Scan for the cell matching the given text and deliver its (x, y) coordinate at center. 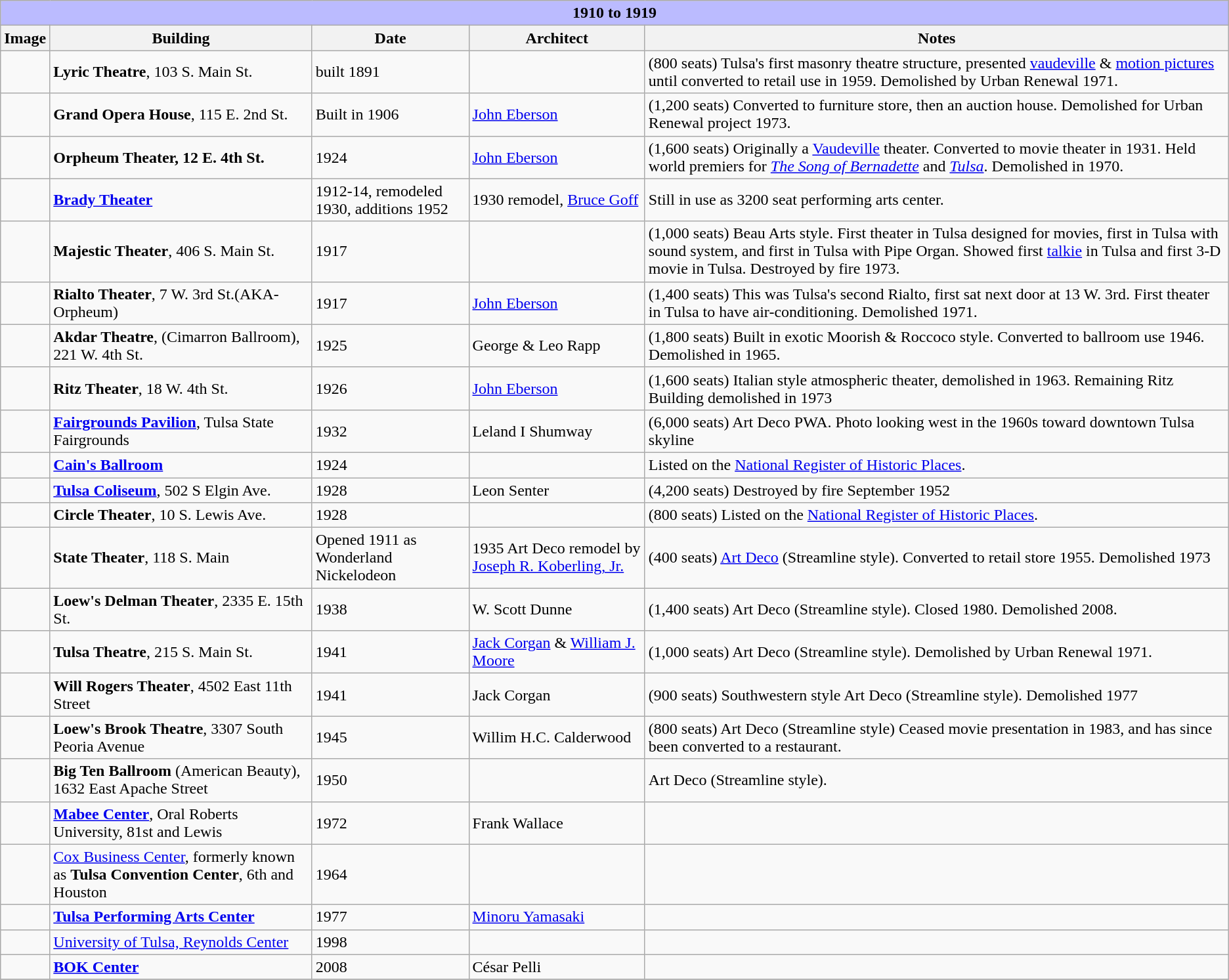
Jack Corgan (557, 694)
1930 remodel, Bruce Goff (557, 200)
César Pelli (557, 967)
Date (390, 38)
Built in 1906 (390, 114)
Loew's Brook Theatre, 3307 South Peoria Avenue (181, 738)
(800 seats) Art Deco (Streamline style) Ceased movie presentation in 1983, and has since been converted to a restaurant. (936, 738)
1950 (390, 780)
1964 (390, 874)
1935 Art Deco remodel by Joseph R. Koberling, Jr. (557, 558)
1998 (390, 942)
Tulsa Theatre, 215 S. Main St. (181, 652)
Leland I Shumway (557, 431)
University of Tulsa, Reynolds Center (181, 942)
Rialto Theater, 7 W. 3rd St.(AKA-Orpheum) (181, 303)
built 1891 (390, 72)
1938 (390, 609)
1977 (390, 917)
(6,000 seats) Art Deco PWA. Photo looking west in the 1960s toward downtown Tulsa skyline (936, 431)
BOK Center (181, 967)
Opened 1911 as Wonderland Nickelodeon (390, 558)
(4,200 seats) Destroyed by fire September 1952 (936, 490)
State Theater, 118 S. Main (181, 558)
(800 seats) Listed on the National Register of Historic Places. (936, 515)
Lyric Theatre, 103 S. Main St. (181, 72)
Image (25, 38)
(1,200 seats) Converted to furniture store, then an auction house. Demolished for Urban Renewal project 1973. (936, 114)
(1,400 seats) Art Deco (Streamline style). Closed 1980. Demolished 2008. (936, 609)
Jack Corgan & William J. Moore (557, 652)
Majestic Theater, 406 S. Main St. (181, 251)
(1,600 seats) Italian style atmospheric theater, demolished in 1963. Remaining Ritz Building demolished in 1973 (936, 389)
Fairgrounds Pavilion, Tulsa State Fairgrounds (181, 431)
2008 (390, 967)
Leon Senter (557, 490)
George & Leo Rapp (557, 345)
Will Rogers Theater, 4502 East 11th Street (181, 694)
(1,800 seats) Built in exotic Moorish & Roccoco style. Converted to ballroom use 1946. Demolished in 1965. (936, 345)
Architect (557, 38)
Circle Theater, 10 S. Lewis Ave. (181, 515)
Notes (936, 38)
Tulsa Performing Arts Center (181, 917)
1932 (390, 431)
(400 seats) Art Deco (Streamline style). Converted to retail store 1955. Demolished 1973 (936, 558)
Brady Theater (181, 200)
Still in use as 3200 seat performing arts center. (936, 200)
Loew's Delman Theater, 2335 E. 15th St. (181, 609)
Grand Opera House, 115 E. 2nd St. (181, 114)
Orpheum Theater, 12 E. 4th St. (181, 158)
Minoru Yamasaki (557, 917)
Big Ten Ballroom (American Beauty), 1632 East Apache Street (181, 780)
1926 (390, 389)
1945 (390, 738)
Listed on the National Register of Historic Places. (936, 465)
1972 (390, 823)
1912-14, remodeled 1930, additions 1952 (390, 200)
Willim H.C. Calderwood (557, 738)
Art Deco (Streamline style). (936, 780)
Akdar Theatre, (Cimarron Ballroom), 221 W. 4th St. (181, 345)
Frank Wallace (557, 823)
(1,000 seats) Art Deco (Streamline style). Demolished by Urban Renewal 1971. (936, 652)
(1,400 seats) This was Tulsa's second Rialto, first sat next door at 13 W. 3rd. First theater in Tulsa to have air-conditioning. Demolished 1971. (936, 303)
W. Scott Dunne (557, 609)
Tulsa Coliseum, 502 S Elgin Ave. (181, 490)
Building (181, 38)
(900 seats) Southwestern style Art Deco (Streamline style). Demolished 1977 (936, 694)
Mabee Center, Oral Roberts University, 81st and Lewis (181, 823)
1910 to 1919 (614, 13)
1925 (390, 345)
Cain's Ballroom (181, 465)
Cox Business Center, formerly known as Tulsa Convention Center, 6th and Houston (181, 874)
Ritz Theater, 18 W. 4th St. (181, 389)
